Pinpoint the cell where the given text exists, returning its (X, Y) midpoint coordinate. 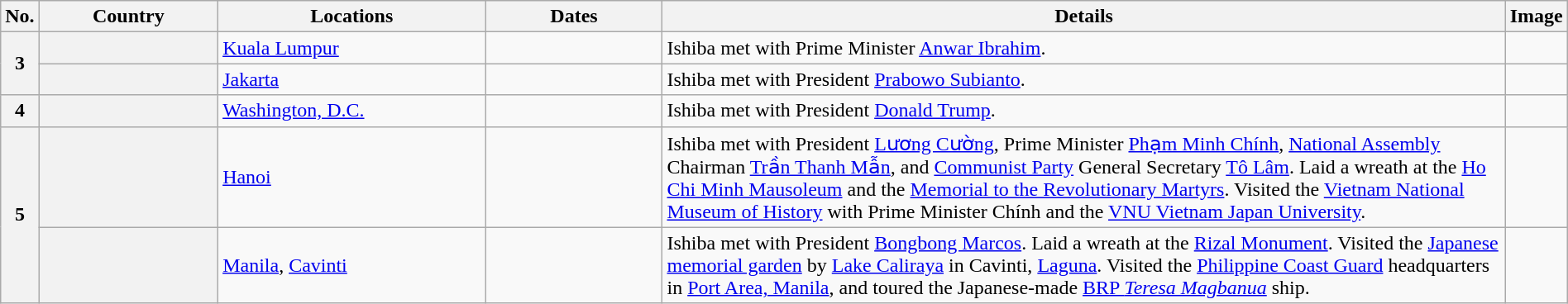
5 (20, 215)
Country (128, 17)
Kuala Lumpur (352, 48)
Manila, Cavinti (352, 265)
Ishiba met with President Prabowo Subianto. (1083, 79)
Washington, D.C. (352, 111)
Dates (574, 17)
No. (20, 17)
Ishiba met with Prime Minister Anwar Ibrahim. (1083, 48)
Jakarta (352, 79)
Details (1083, 17)
3 (20, 64)
Ishiba met with President Donald Trump. (1083, 111)
Image (1537, 17)
Hanoi (352, 177)
Locations (352, 17)
4 (20, 111)
